From the cell containing the given text, extract its center point as (x, y) coordinate. 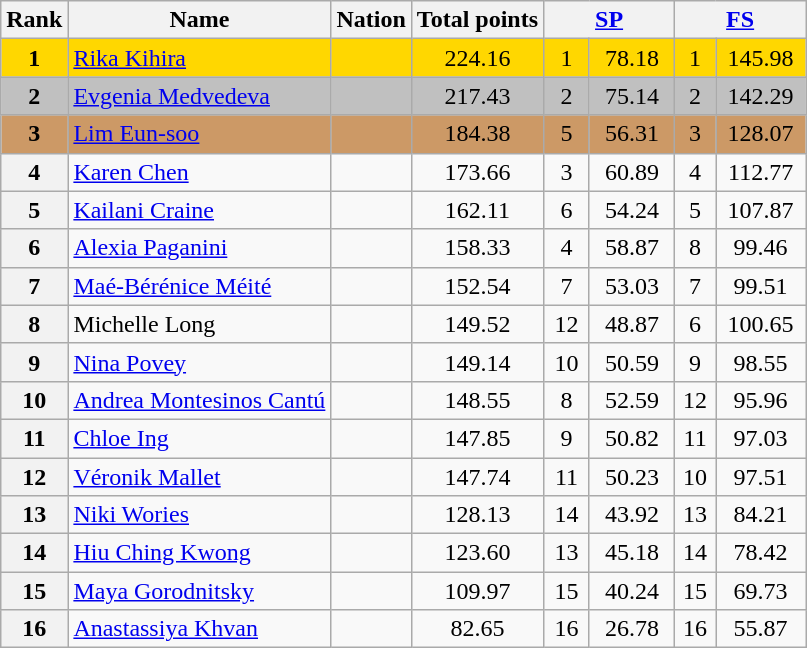
109.97 (477, 591)
Chloe Ing (200, 438)
Niki Wories (200, 515)
84.21 (761, 515)
148.55 (477, 400)
Andrea Montesinos Cantú (200, 400)
82.65 (477, 629)
173.66 (477, 172)
75.14 (632, 96)
Total points (477, 20)
78.18 (632, 58)
52.59 (632, 400)
112.77 (761, 172)
Nina Povey (200, 362)
107.87 (761, 210)
SP (610, 20)
Anastassiya Khvan (200, 629)
43.92 (632, 515)
40.24 (632, 591)
98.55 (761, 362)
FS (740, 20)
Karen Chen (200, 172)
162.11 (477, 210)
Lim Eun-soo (200, 134)
217.43 (477, 96)
Rank (34, 20)
58.87 (632, 248)
184.38 (477, 134)
147.85 (477, 438)
69.73 (761, 591)
Evgenia Medvedeva (200, 96)
78.42 (761, 553)
99.51 (761, 286)
128.13 (477, 515)
Alexia Paganini (200, 248)
Maé-Bérénice Méité (200, 286)
45.18 (632, 553)
100.65 (761, 324)
149.52 (477, 324)
128.07 (761, 134)
145.98 (761, 58)
48.87 (632, 324)
Michelle Long (200, 324)
56.31 (632, 134)
149.14 (477, 362)
Kailani Craine (200, 210)
60.89 (632, 172)
99.46 (761, 248)
95.96 (761, 400)
142.29 (761, 96)
152.54 (477, 286)
Rika Kihira (200, 58)
54.24 (632, 210)
50.82 (632, 438)
Maya Gorodnitsky (200, 591)
158.33 (477, 248)
224.16 (477, 58)
Hiu Ching Kwong (200, 553)
50.59 (632, 362)
55.87 (761, 629)
Véronik Mallet (200, 477)
97.51 (761, 477)
26.78 (632, 629)
97.03 (761, 438)
Nation (371, 20)
53.03 (632, 286)
147.74 (477, 477)
50.23 (632, 477)
123.60 (477, 553)
Name (200, 20)
